Provide the [X, Y] coordinate of the cell's center where the given text is located.  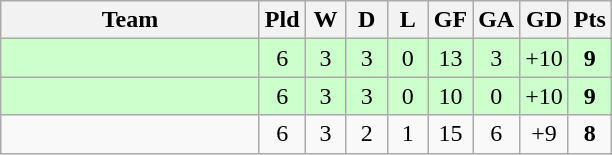
8 [590, 134]
GA [496, 20]
13 [450, 58]
2 [366, 134]
Pts [590, 20]
L [408, 20]
15 [450, 134]
Team [130, 20]
1 [408, 134]
10 [450, 96]
D [366, 20]
GD [544, 20]
+9 [544, 134]
Pld [282, 20]
W [326, 20]
GF [450, 20]
